Output the (X, Y) coordinate of the center of the cell containing the given text.  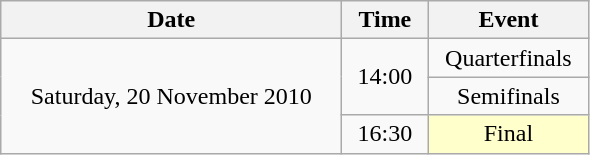
Date (172, 20)
Quarterfinals (508, 58)
Final (508, 134)
Event (508, 20)
16:30 (385, 134)
Semifinals (508, 96)
Time (385, 20)
Saturday, 20 November 2010 (172, 96)
14:00 (385, 77)
